Provide the (X, Y) coordinate of the cell's center where the given text is located.  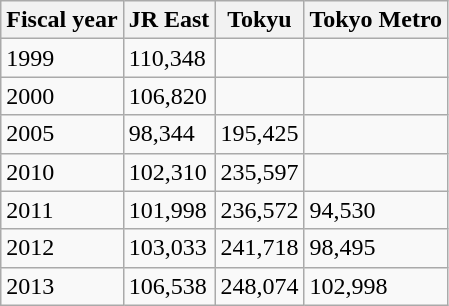
2011 (62, 210)
98,344 (169, 134)
101,998 (169, 210)
94,530 (376, 210)
102,998 (376, 286)
102,310 (169, 172)
236,572 (260, 210)
2005 (62, 134)
2000 (62, 96)
106,820 (169, 96)
Fiscal year (62, 20)
103,033 (169, 248)
2012 (62, 248)
248,074 (260, 286)
2010 (62, 172)
235,597 (260, 172)
2013 (62, 286)
110,348 (169, 58)
106,538 (169, 286)
98,495 (376, 248)
241,718 (260, 248)
Tokyo Metro (376, 20)
JR East (169, 20)
1999 (62, 58)
195,425 (260, 134)
Tokyu (260, 20)
